Scan for the cell matching the given text and deliver its [X, Y] coordinate at center. 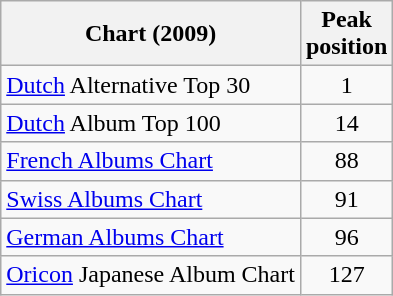
Swiss Albums Chart [151, 199]
88 [346, 161]
Dutch Alternative Top 30 [151, 85]
Peakposition [346, 34]
French Albums Chart [151, 161]
Dutch Album Top 100 [151, 123]
Chart (2009) [151, 34]
German Albums Chart [151, 237]
1 [346, 85]
127 [346, 275]
14 [346, 123]
91 [346, 199]
Oricon Japanese Album Chart [151, 275]
96 [346, 237]
